Detect which cell encompasses the target text, then output its [X, Y] center coordinate. 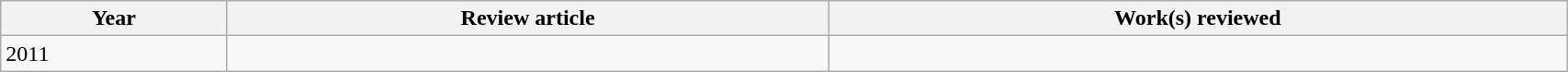
2011 [114, 54]
Work(s) reviewed [1198, 18]
Year [114, 18]
Review article [527, 18]
